Detect which cell encompasses the target text, then output its [x, y] center coordinate. 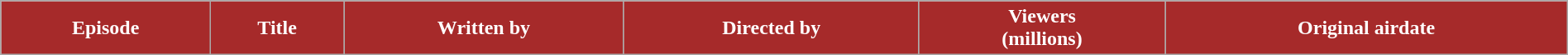
Episode [106, 28]
Viewers(millions) [1042, 28]
Written by [485, 28]
Title [278, 28]
Directed by [771, 28]
Original airdate [1366, 28]
